From the cell containing the given text, extract its center point as (x, y) coordinate. 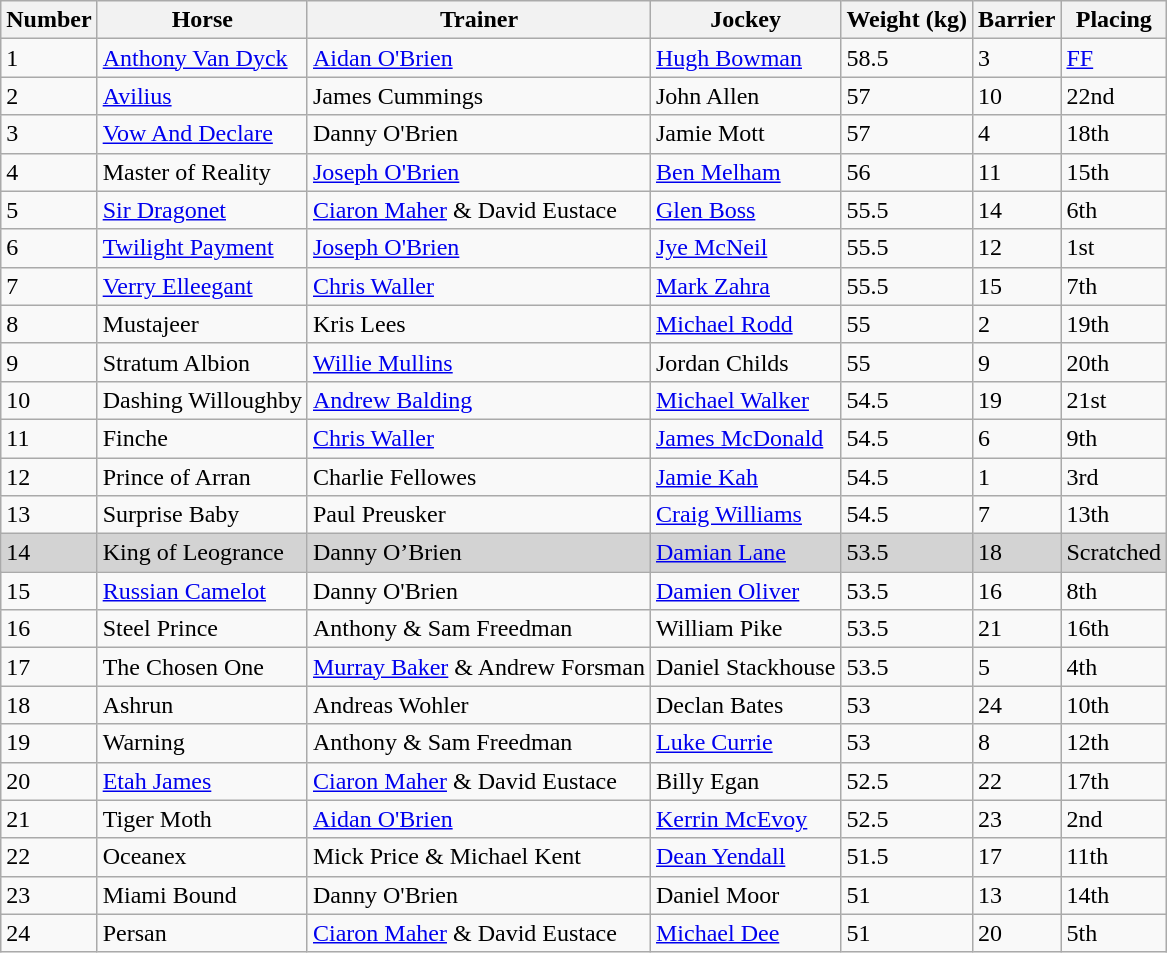
James McDonald (745, 438)
56 (907, 172)
58.5 (907, 58)
Stratum Albion (202, 362)
Ashrun (202, 705)
Willie Mullins (478, 362)
FF (1114, 58)
Persan (202, 933)
Andrew Balding (478, 400)
Vow And Declare (202, 134)
Craig Williams (745, 515)
12th (1114, 743)
Prince of Arran (202, 477)
The Chosen One (202, 667)
Verry Elleegant (202, 286)
Warning (202, 743)
Danny O’Brien (478, 553)
3rd (1114, 477)
Michael Walker (745, 400)
14th (1114, 895)
James Cummings (478, 96)
Charlie Fellowes (478, 477)
Mustajeer (202, 324)
Finche (202, 438)
Paul Preusker (478, 515)
Placing (1114, 20)
Damien Oliver (745, 591)
Horse (202, 20)
10th (1114, 705)
Billy Egan (745, 781)
Tiger Moth (202, 819)
Declan Bates (745, 705)
11th (1114, 857)
Daniel Stackhouse (745, 667)
Kerrin McEvoy (745, 819)
Glen Boss (745, 210)
Etah James (202, 781)
Surprise Baby (202, 515)
John Allen (745, 96)
Sir Dragonet (202, 210)
Scratched (1114, 553)
Jordan Childs (745, 362)
19th (1114, 324)
Trainer (478, 20)
Mick Price & Michael Kent (478, 857)
Steel Prince (202, 629)
Oceanex (202, 857)
21st (1114, 400)
17th (1114, 781)
Number (49, 20)
William Pike (745, 629)
Weight (kg) (907, 20)
King of Leogrance (202, 553)
Murray Baker & Andrew Forsman (478, 667)
Luke Currie (745, 743)
Master of Reality (202, 172)
20th (1114, 362)
Miami Bound (202, 895)
Ben Melham (745, 172)
Russian Camelot (202, 591)
Barrier (1017, 20)
Jamie Mott (745, 134)
5th (1114, 933)
2nd (1114, 819)
Avilius (202, 96)
18th (1114, 134)
51.5 (907, 857)
Dean Yendall (745, 857)
Michael Rodd (745, 324)
8th (1114, 591)
Michael Dee (745, 933)
Jockey (745, 20)
Mark Zahra (745, 286)
6th (1114, 210)
Andreas Wohler (478, 705)
Anthony Van Dyck (202, 58)
7th (1114, 286)
Daniel Moor (745, 895)
4th (1114, 667)
Damian Lane (745, 553)
13th (1114, 515)
1st (1114, 248)
15th (1114, 172)
Kris Lees (478, 324)
Jye McNeil (745, 248)
16th (1114, 629)
9th (1114, 438)
Twilight Payment (202, 248)
Jamie Kah (745, 477)
22nd (1114, 96)
Dashing Willoughby (202, 400)
Hugh Bowman (745, 58)
